Return (x, y) of the center of cell containing provided text 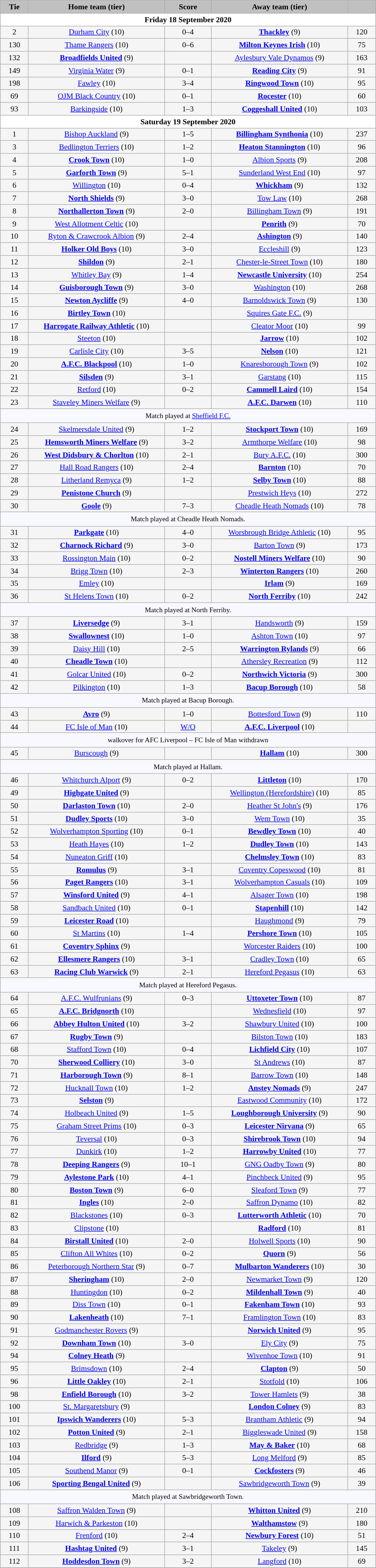
237 (362, 134)
34 (14, 571)
73 (14, 1101)
191 (362, 211)
Mildenhall Town (9) (280, 1292)
Sporting Bengal United (9) (96, 1483)
43 (14, 714)
Abbey Hulton United (10) (96, 1024)
23 (14, 403)
Athersley Recreation (9) (280, 662)
Cleator Moor (10) (280, 326)
6 (14, 186)
Clifton All Whites (10) (96, 1254)
Huntingdon (10) (96, 1292)
62 (14, 959)
Heaton Stannington (10) (280, 147)
Romulus (9) (96, 870)
13 (14, 275)
Stockport Town (10) (280, 429)
Biggleswade United (9) (280, 1433)
6–0 (188, 1190)
Long Melford (9) (280, 1458)
Match played at Sawbridgeworth Town. (188, 1497)
84 (14, 1241)
86 (14, 1267)
5 (14, 173)
May & Baker (10) (280, 1445)
Willington (10) (96, 186)
Worsbrough Bridge Athletic (10) (280, 533)
St Martins (10) (96, 934)
Milton Keynes Irish (10) (280, 45)
76 (14, 1139)
Bacup Borough (10) (280, 687)
99 (362, 326)
Winsford United (9) (96, 895)
Ipswich Wanderers (10) (96, 1420)
St Helens Town (10) (96, 596)
Colney Heath (9) (96, 1356)
115 (362, 377)
Match played at North Ferriby. (188, 610)
Eastwood Community (10) (280, 1101)
Hereford Pegasus (10) (280, 972)
Score (188, 7)
Virginia Water (9) (96, 71)
Paget Rangers (10) (96, 882)
Bury A.F.C. (10) (280, 455)
Highgate United (9) (96, 793)
28 (14, 480)
Potton United (9) (96, 1433)
Wivenhoe Town (10) (280, 1356)
Rocester (10) (280, 96)
Cammell Laird (10) (280, 390)
29 (14, 493)
Ilford (9) (96, 1458)
Knaresborough Town (9) (280, 364)
Steeton (10) (96, 339)
Barnoldswick Town (9) (280, 301)
Pinchbeck United (9) (280, 1177)
Walthamstow (9) (280, 1523)
Tie (14, 7)
55 (14, 870)
Brimsdown (10) (96, 1369)
25 (14, 442)
Tow Law (10) (280, 198)
52 (14, 831)
Hashtag United (9) (96, 1549)
123 (362, 249)
Staveley Miners Welfare (9) (96, 403)
Litherland Remyca (9) (96, 480)
Carlisle City (10) (96, 351)
101 (14, 1420)
Thackley (9) (280, 32)
61 (14, 946)
Wolverhampton Sporting (10) (96, 831)
2 (14, 32)
Shildon (9) (96, 262)
1 (14, 134)
242 (362, 596)
Coventry Copeswood (10) (280, 870)
Whitton United (9) (280, 1510)
Silsden (9) (96, 377)
Saffron Walden Town (9) (96, 1510)
121 (362, 351)
FC Isle of Man (10) (96, 727)
21 (14, 377)
3 (14, 147)
Hemsworth Miners Welfare (9) (96, 442)
15 (14, 301)
8–1 (188, 1075)
72 (14, 1088)
Match played at Bacup Borough. (188, 701)
Bottesford Town (9) (280, 714)
West Allotment Celtic (10) (96, 224)
Lakenheath (10) (96, 1318)
Fakenham Town (10) (280, 1305)
Eccleshill (9) (280, 249)
Barrow Town (10) (280, 1075)
Match played at Cheadle Heath Nomads. (188, 519)
Match played at Hallam. (188, 767)
149 (14, 71)
Ingles (10) (96, 1203)
Birtley Town (10) (96, 313)
Penrith (9) (280, 224)
142 (362, 908)
Hallam (10) (280, 753)
111 (14, 1549)
Durham City (10) (96, 32)
Aylesbury Vale Dynamos (9) (280, 58)
Holwell Sports (10) (280, 1241)
44 (14, 727)
27 (14, 467)
92 (14, 1343)
Irlam (9) (280, 584)
163 (362, 58)
Armthorpe Welfare (10) (280, 442)
71 (14, 1075)
Loughborough University (9) (280, 1113)
5–1 (188, 173)
Ely City (9) (280, 1343)
Clipstone (10) (96, 1228)
Chester-le-Street Town (10) (280, 262)
Handsworth (9) (280, 623)
Whitchurch Alport (9) (96, 780)
Ryton & Crawcrook Albion (9) (96, 236)
74 (14, 1113)
Hoddesdon Town (9) (96, 1562)
Brantham Athletic (9) (280, 1420)
Haughmond (9) (280, 921)
St Andrews (10) (280, 1063)
Newmarket Town (9) (280, 1279)
Match played at Sheffield F.C. (188, 416)
Bilston Town (10) (280, 1037)
Teversal (10) (96, 1139)
Warrington Rylands (9) (280, 649)
Golcar United (10) (96, 674)
West Didsbury & Chorlton (10) (96, 455)
Bishop Auckland (9) (96, 134)
10–1 (188, 1165)
Godmanchester Rovers (9) (96, 1330)
0–6 (188, 45)
walkover for AFC Liverpool – FC Isle of Man withdrawn (188, 740)
Billingham Town (9) (280, 211)
210 (362, 1510)
Heather St John's (9) (280, 806)
Ringwood Town (10) (280, 83)
140 (362, 236)
Swallownest (10) (96, 636)
148 (362, 1075)
Heath Hayes (10) (96, 844)
Wednesfield (10) (280, 1011)
North Ferriby (10) (280, 596)
37 (14, 623)
Norwich United (9) (280, 1330)
154 (362, 390)
Skelmersdale United (9) (96, 429)
Cradley Town (10) (280, 959)
41 (14, 674)
45 (14, 753)
GNG Oadby Town (9) (280, 1165)
Jarrow (10) (280, 339)
Enfield Borough (10) (96, 1394)
Chelmsley Town (10) (280, 857)
Saffron Dynamo (10) (280, 1203)
176 (362, 806)
Whickham (9) (280, 186)
A.F.C. Blackpool (10) (96, 364)
173 (362, 546)
Pilkington (10) (96, 687)
24 (14, 429)
Away team (tier) (280, 7)
Selston (9) (96, 1101)
Holker Old Boys (10) (96, 249)
2–5 (188, 649)
22 (14, 390)
Squires Gate F.C. (9) (280, 313)
8 (14, 211)
Nostell Miners Welfare (10) (280, 558)
London Colney (9) (280, 1407)
Stotfold (10) (280, 1381)
Southend Manor (9) (96, 1471)
Harwich & Parkeston (10) (96, 1523)
Mulbarton Wanderers (10) (280, 1267)
Northwich Victoria (9) (280, 674)
Brigg Town (10) (96, 571)
Graham Street Prims (10) (96, 1126)
Harborough Town (9) (96, 1075)
Northallerton Town (9) (96, 211)
272 (362, 493)
Langford (10) (280, 1562)
54 (14, 857)
3–5 (188, 351)
Retford (10) (96, 390)
Match played at Hereford Pegasus. (188, 985)
A.F.C. Darwen (10) (280, 403)
Takeley (9) (280, 1549)
32 (14, 546)
Burscough (9) (96, 753)
53 (14, 844)
W/O (188, 727)
Shirebrook Town (10) (280, 1139)
Downham Town (10) (96, 1343)
Darlaston Town (10) (96, 806)
Racing Club Warwick (9) (96, 972)
Lichfield City (10) (280, 1050)
Avro (9) (96, 714)
Blackstones (10) (96, 1215)
89 (14, 1305)
16 (14, 313)
104 (14, 1458)
Newton Aycliffe (9) (96, 301)
Wellington (Herefordshire) (10) (280, 793)
Ashington (9) (280, 236)
2–3 (188, 571)
Thame Rangers (10) (96, 45)
Ashton Town (10) (280, 636)
OJM Black Country (10) (96, 96)
Parkgate (10) (96, 533)
Home team (tier) (96, 7)
Birstall United (10) (96, 1241)
Deeping Rangers (9) (96, 1165)
Whitley Bay (9) (96, 275)
Pershore Town (10) (280, 934)
Rugby Town (9) (96, 1037)
59 (14, 921)
Fawley (10) (96, 83)
Emley (10) (96, 584)
143 (362, 844)
0–7 (188, 1267)
67 (14, 1037)
Wolverhampton Casuals (10) (280, 882)
Goole (9) (96, 506)
Cheadle Heath Nomads (10) (280, 506)
Garstang (10) (280, 377)
Dudley Town (10) (280, 844)
Cheadle Town (10) (96, 662)
Sunderland West End (10) (280, 173)
7–3 (188, 506)
49 (14, 793)
Guisborough Town (9) (96, 288)
64 (14, 999)
Clapton (9) (280, 1369)
Sandbach United (10) (96, 908)
18 (14, 339)
Nelson (10) (280, 351)
Frenford (10) (96, 1536)
Leicester Road (10) (96, 921)
A.F.C. Bridgnorth (10) (96, 1011)
Uttoxeter Town (10) (280, 999)
Cockfosters (9) (280, 1471)
108 (14, 1510)
33 (14, 558)
107 (362, 1050)
254 (362, 275)
9 (14, 224)
183 (362, 1037)
St. Margaretsbury (9) (96, 1407)
Crook Town (10) (96, 160)
7 (14, 198)
17 (14, 326)
3–4 (188, 83)
Dunkirk (10) (96, 1152)
170 (362, 780)
Leicester Nirvana (9) (280, 1126)
Garforth Town (9) (96, 173)
Little Oakley (10) (96, 1381)
Wem Town (10) (280, 819)
Radford (10) (280, 1228)
Nuneaton Griff (10) (96, 857)
Quorn (9) (280, 1254)
31 (14, 533)
Washington (10) (280, 288)
Peterborough Northern Star (9) (96, 1267)
Friday 18 September 2020 (188, 20)
Newbury Forest (10) (280, 1536)
Bewdley Town (10) (280, 831)
Prestwich Heys (10) (280, 493)
7–1 (188, 1318)
Worcester Raiders (10) (280, 946)
11 (14, 249)
Newcastle University (10) (280, 275)
Bedlington Terriers (10) (96, 147)
42 (14, 687)
19 (14, 351)
159 (362, 623)
Shawbury United (10) (280, 1024)
260 (362, 571)
Harrowby United (10) (280, 1152)
4 (14, 160)
Winterton Rangers (10) (280, 571)
Boston Town (9) (96, 1190)
A.F.C. Wulfrunians (9) (96, 999)
Barkingside (10) (96, 109)
Tower Hamlets (9) (280, 1394)
Hall Road Rangers (10) (96, 467)
Alsager Town (10) (280, 895)
Reading City (9) (280, 71)
Broadfields United (9) (96, 58)
Holbeach United (9) (96, 1113)
57 (14, 895)
172 (362, 1101)
26 (14, 455)
Anstey Nomads (9) (280, 1088)
Diss Town (10) (96, 1305)
Albion Sports (9) (280, 160)
247 (362, 1088)
Stafford Town (10) (96, 1050)
A.F.C. Liverpool (10) (280, 727)
Harrogate Railway Athletic (10) (96, 326)
158 (362, 1433)
Coventry Sphinx (9) (96, 946)
Barnton (10) (280, 467)
Liversedge (9) (96, 623)
Framlington Town (10) (280, 1318)
14 (14, 288)
208 (362, 160)
20 (14, 364)
Barton Town (9) (280, 546)
Penistone Church (9) (96, 493)
Sleaford Town (9) (280, 1190)
Coggeshall United (10) (280, 109)
Sherwood Colliery (10) (96, 1063)
North Shields (9) (96, 198)
Sheringham (10) (96, 1279)
Saturday 19 September 2020 (188, 122)
Hucknall Town (10) (96, 1088)
10 (14, 236)
Ellesmere Rangers (10) (96, 959)
Littleton (10) (280, 780)
Aylestone Park (10) (96, 1177)
Redbridge (9) (96, 1445)
Billingham Synthonia (10) (280, 134)
12 (14, 262)
Charnock Richard (9) (96, 546)
Daisy Hill (10) (96, 649)
36 (14, 596)
Lutterworth Athletic (10) (280, 1215)
Stapenhill (10) (280, 908)
Dudley Sports (10) (96, 819)
145 (362, 1549)
Sawbridgeworth Town (9) (280, 1483)
Selby Town (10) (280, 480)
Rossington Main (10) (96, 558)
